Determine the (X, Y) coordinate at the center of the cell enclosing the given text.  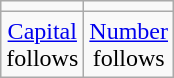
Numberfollows (129, 44)
Capitalfollows (42, 44)
